Return the [x, y] coordinate for the center point of the cell that contains the specified text.  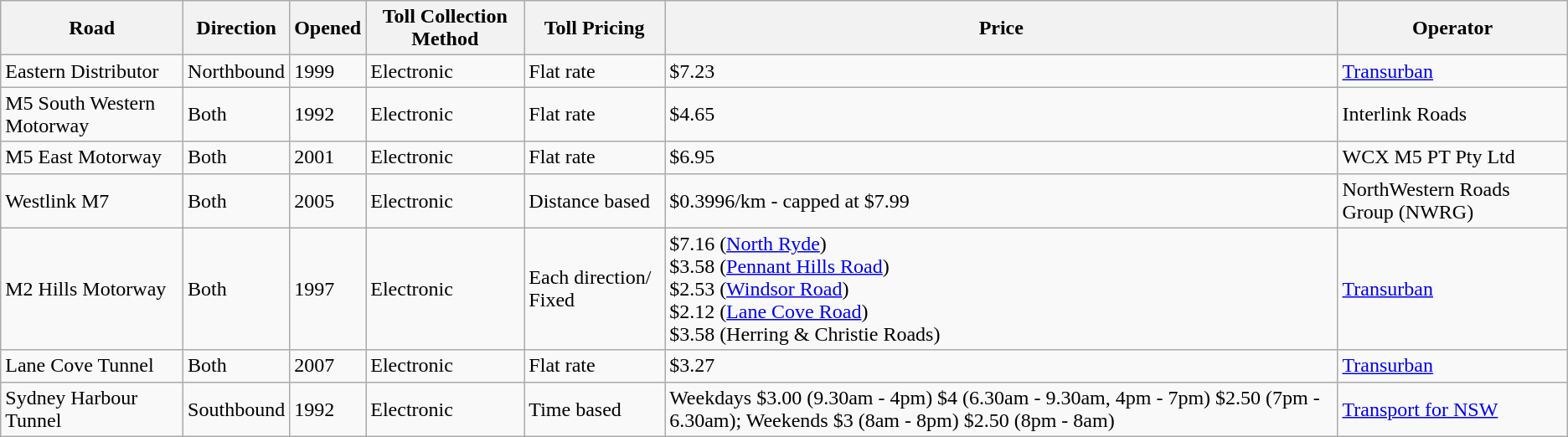
Eastern Distributor [92, 71]
$3.27 [1002, 366]
Weekdays $3.00 (9.30am - 4pm) $4 (6.30am - 9.30am, 4pm - 7pm) $2.50 (7pm - 6.30am); Weekends $3 (8am - 8pm) $2.50 (8pm - 8am) [1002, 409]
$7.16 (North Ryde)$3.58 (Pennant Hills Road)$2.53 (Windsor Road)$2.12 (Lane Cove Road)$3.58 (Herring & Christie Roads) [1002, 289]
Distance based [595, 201]
Westlink M7 [92, 201]
WCX M5 PT Pty Ltd [1452, 157]
$6.95 [1002, 157]
1999 [328, 71]
Road [92, 28]
Operator [1452, 28]
NorthWestern Roads Group (NWRG) [1452, 201]
M2 Hills Motorway [92, 289]
$4.65 [1002, 114]
1997 [328, 289]
Opened [328, 28]
Toll Pricing [595, 28]
Toll Collection Method [446, 28]
$0.3996/km - capped at $7.99 [1002, 201]
Sydney Harbour Tunnel [92, 409]
2007 [328, 366]
Interlink Roads [1452, 114]
Lane Cove Tunnel [92, 366]
Each direction/ Fixed [595, 289]
2005 [328, 201]
$7.23 [1002, 71]
M5 East Motorway [92, 157]
2001 [328, 157]
Price [1002, 28]
Southbound [236, 409]
Time based [595, 409]
Northbound [236, 71]
Direction [236, 28]
M5 South Western Motorway [92, 114]
Transport for NSW [1452, 409]
